Find where the given text appears and provide that cell's center as (x, y) coordinate. 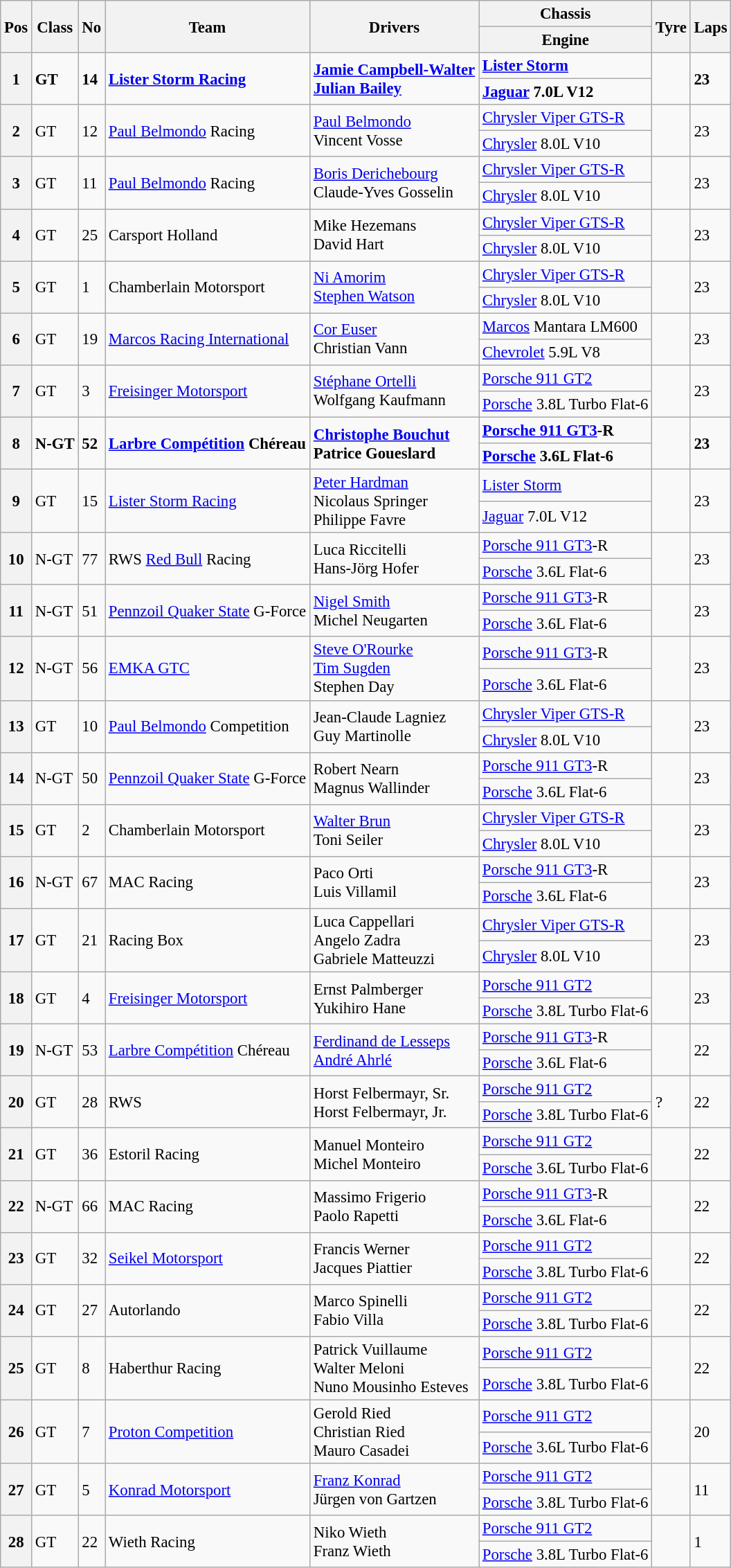
Horst Felbermayr, Sr. Horst Felbermayr, Jr. (394, 1103)
Chevrolet 5.9L V8 (566, 353)
Jean-Claude Lagniez Guy Martinolle (394, 726)
36 (91, 1154)
Wieth Racing (208, 1542)
18 (17, 999)
50 (91, 778)
Haberthur Racing (208, 1369)
56 (91, 669)
Manuel Monteiro Michel Monteiro (394, 1154)
Stéphane Ortelli Wolfgang Kaufmann (394, 391)
Team (208, 26)
Engine (566, 40)
Proton Competition (208, 1432)
RWS (208, 1103)
Francis Werner Jacques Piattier (394, 1258)
Racing Box (208, 941)
Paco Orti Luis Villamil (394, 882)
53 (91, 1050)
Jamie Campbell-Walter Julian Bailey (394, 79)
RWS Red Bull Racing (208, 558)
17 (17, 941)
? (671, 1103)
77 (91, 558)
Class (55, 26)
Ferdinand de Lesseps André Ahrlé (394, 1050)
Walter Brun Toni Seiler (394, 831)
Nigel Smith Michel Neugarten (394, 611)
6 (17, 339)
Niko Wieth Franz Wieth (394, 1542)
66 (91, 1206)
Marcos Mantara LM600 (566, 326)
Luca Riccitelli Hans-Jörg Hofer (394, 558)
Christophe Bouchut Patrice Goueslard (394, 443)
Robert Nearn Magnus Wallinder (394, 778)
Franz Konrad Jürgen von Gartzen (394, 1489)
Autorlando (208, 1310)
16 (17, 882)
Pos (17, 26)
Ni Amorim Stephen Watson (394, 287)
Marcos Racing International (208, 339)
Paul Belmondo Vincent Vosse (394, 130)
Cor Euser Christian Vann (394, 339)
No (91, 26)
13 (17, 726)
Boris Derichebourg Claude-Yves Gosselin (394, 183)
67 (91, 882)
Tyre (671, 26)
Laps (710, 26)
Konrad Motorsport (208, 1489)
Patrick Vuillaume Walter Meloni Nuno Mousinho Esteves (394, 1369)
26 (17, 1432)
Steve O'Rourke Tim Sugden Stephen Day (394, 669)
32 (91, 1258)
Paul Belmondo Competition (208, 726)
Chassis (566, 14)
Estoril Racing (208, 1154)
Mike Hezemans David Hart (394, 235)
52 (91, 443)
51 (91, 611)
9 (17, 501)
Massimo Frigerio Paolo Rapetti (394, 1206)
EMKA GTC (208, 669)
Carsport Holland (208, 235)
Ernst Palmberger Yukihiro Hane (394, 999)
Peter Hardman Nicolaus Springer Philippe Favre (394, 501)
Seikel Motorsport (208, 1258)
Luca Cappellari Angelo Zadra Gabriele Matteuzzi (394, 941)
24 (17, 1310)
Marco Spinelli Fabio Villa (394, 1310)
Gerold Ried Christian Ried Mauro Casadei (394, 1432)
Drivers (394, 26)
